Return the [x, y] coordinate for the center point of the cell that contains the specified text.  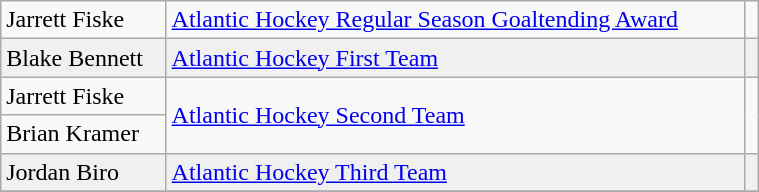
Brian Kramer [84, 134]
Atlantic Hockey Third Team [456, 172]
Atlantic Hockey First Team [456, 58]
Blake Bennett [84, 58]
Jordan Biro [84, 172]
Atlantic Hockey Regular Season Goaltending Award [456, 20]
Atlantic Hockey Second Team [456, 115]
